From the cell containing the given text, extract its center point as (X, Y) coordinate. 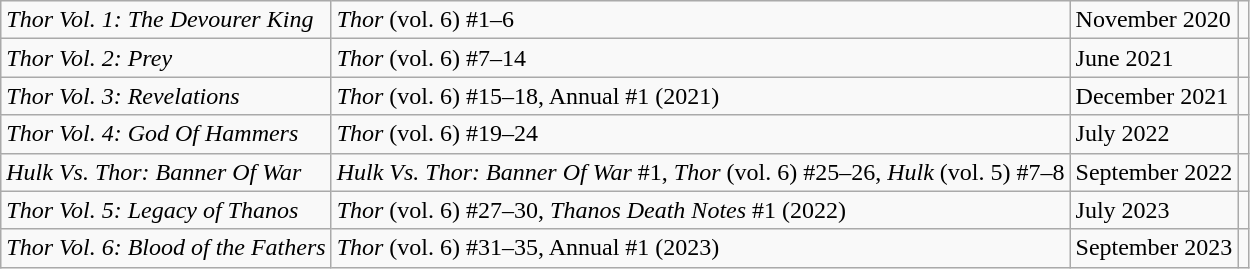
Thor Vol. 1: The Devourer King (166, 20)
Thor Vol. 3: Revelations (166, 96)
November 2020 (1154, 20)
Thor (vol. 6) #19–24 (700, 134)
Thor (vol. 6) #1–6 (700, 20)
September 2023 (1154, 248)
Thor Vol. 4: God Of Hammers (166, 134)
Hulk Vs. Thor: Banner Of War #1, Thor (vol. 6) #25–26, Hulk (vol. 5) #7–8 (700, 172)
Thor (vol. 6) #15–18, Annual #1 (2021) (700, 96)
July 2022 (1154, 134)
Thor (vol. 6) #31–35, Annual #1 (2023) (700, 248)
July 2023 (1154, 210)
Thor Vol. 2: Prey (166, 58)
June 2021 (1154, 58)
December 2021 (1154, 96)
September 2022 (1154, 172)
Thor Vol. 6: Blood of the Fathers (166, 248)
Thor Vol. 5: Legacy of Thanos (166, 210)
Thor (vol. 6) #7–14 (700, 58)
Hulk Vs. Thor: Banner Of War (166, 172)
Thor (vol. 6) #27–30, Thanos Death Notes #1 (2022) (700, 210)
